Search for the cell housing the specified text and yield its [X, Y] center coordinate. 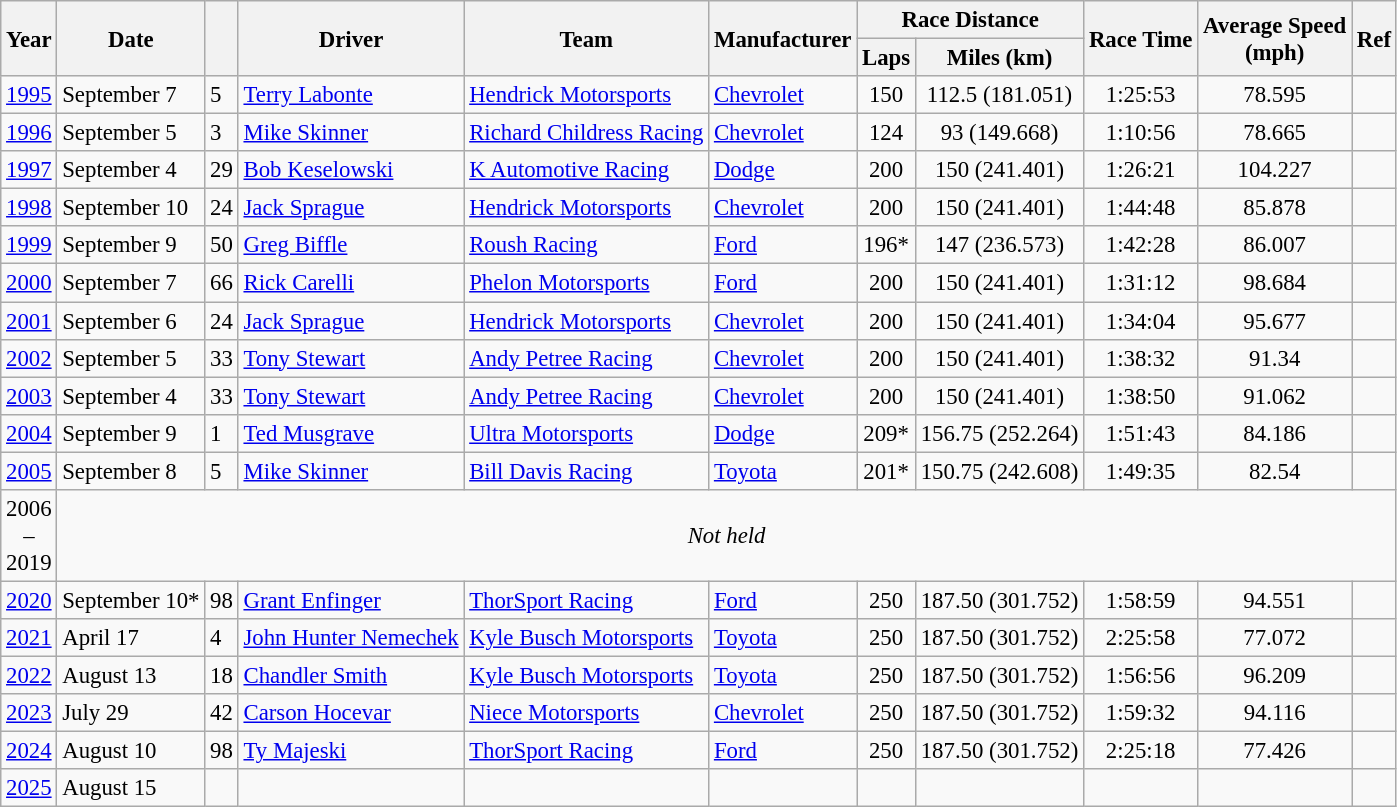
Date [131, 38]
Average Speed(mph) [1275, 38]
2:25:18 [1141, 751]
1:56:56 [1141, 675]
1:42:28 [1141, 245]
Greg Biffle [351, 245]
112.5 (181.051) [999, 95]
John Hunter Nemechek [351, 638]
2020 [29, 600]
150.75 (242.608) [999, 471]
Year [29, 38]
147 (236.573) [999, 245]
1:25:53 [1141, 95]
Ted Musgrave [351, 433]
September 6 [131, 321]
1:26:21 [1141, 170]
78.595 [1275, 95]
4 [222, 638]
Not held [726, 536]
Miles (km) [999, 58]
Rick Carelli [351, 283]
96.209 [1275, 675]
1995 [29, 95]
1:10:56 [1141, 133]
94.116 [1275, 713]
Driver [351, 38]
196* [886, 245]
91.34 [1275, 358]
1 [222, 433]
98.684 [1275, 283]
1:38:50 [1141, 396]
1996 [29, 133]
1:58:59 [1141, 600]
Chandler Smith [351, 675]
Ty Majeski [351, 751]
K Automotive Racing [586, 170]
2:25:58 [1141, 638]
Terry Labonte [351, 95]
Richard Childress Racing [586, 133]
209* [886, 433]
1:49:35 [1141, 471]
Manufacturer [783, 38]
84.186 [1275, 433]
2005 [29, 471]
78.665 [1275, 133]
50 [222, 245]
86.007 [1275, 245]
1:38:32 [1141, 358]
2024 [29, 751]
201* [886, 471]
September 10* [131, 600]
2002 [29, 358]
Niece Motorsports [586, 713]
1:44:48 [1141, 208]
September 10 [131, 208]
150 [886, 95]
Carson Hocevar [351, 713]
2025 [29, 788]
85.878 [1275, 208]
94.551 [1275, 600]
82.54 [1275, 471]
1:34:04 [1141, 321]
2023 [29, 713]
September 8 [131, 471]
August 13 [131, 675]
156.75 (252.264) [999, 433]
29 [222, 170]
Race Distance [970, 20]
95.677 [1275, 321]
Bill Davis Racing [586, 471]
2006–2019 [29, 536]
August 15 [131, 788]
2022 [29, 675]
2021 [29, 638]
1998 [29, 208]
77.072 [1275, 638]
3 [222, 133]
1999 [29, 245]
Phelon Motorsports [586, 283]
77.426 [1275, 751]
Bob Keselowski [351, 170]
18 [222, 675]
1:59:32 [1141, 713]
2001 [29, 321]
2003 [29, 396]
91.062 [1275, 396]
Laps [886, 58]
July 29 [131, 713]
Grant Enfinger [351, 600]
Roush Racing [586, 245]
Team [586, 38]
93 (149.668) [999, 133]
Race Time [1141, 38]
2004 [29, 433]
1997 [29, 170]
Ref [1374, 38]
42 [222, 713]
1:31:12 [1141, 283]
66 [222, 283]
April 17 [131, 638]
104.227 [1275, 170]
August 10 [131, 751]
Ultra Motorsports [586, 433]
124 [886, 133]
2000 [29, 283]
1:51:43 [1141, 433]
